Output the (x, y) coordinate of the center of the cell containing the given text.  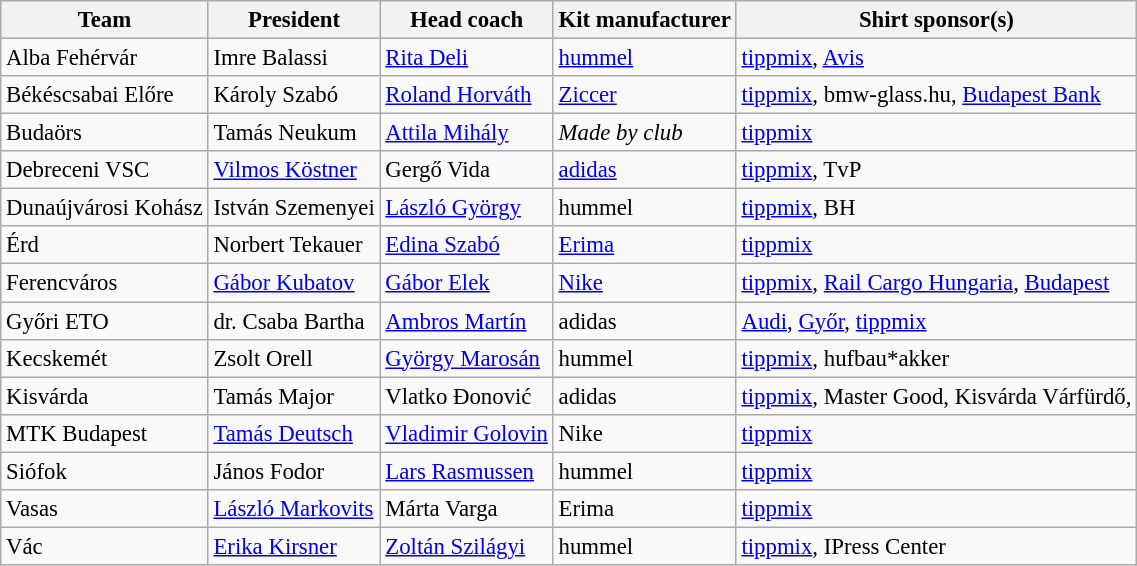
Zsolt Orell (294, 358)
Vasas (104, 509)
tippmix, Master Good, Kisvárda Várfürdő, (936, 396)
Vladimir Golovin (466, 433)
Tamás Neukum (294, 133)
Gábor Elek (466, 283)
Edina Szabó (466, 245)
tippmix, bmw-glass.hu, Budapest Bank (936, 95)
tippmix, Rail Cargo Hungaria, Budapest (936, 283)
Made by club (644, 133)
MTK Budapest (104, 433)
Attila Mihály (466, 133)
Kisvárda (104, 396)
Tamás Major (294, 396)
Vlatko Đonović (466, 396)
István Szemenyei (294, 208)
President (294, 20)
Norbert Tekauer (294, 245)
György Marosán (466, 358)
Ziccer (644, 95)
tippmix, hufbau*akker (936, 358)
Audi, Győr, tippmix (936, 321)
tippmix, IPress Center (936, 546)
Károly Szabó (294, 95)
Imre Balassi (294, 58)
Debreceni VSC (104, 170)
Tamás Deutsch (294, 433)
tippmix, Avis (936, 58)
László Markovits (294, 509)
Gábor Kubatov (294, 283)
Team (104, 20)
Erika Kirsner (294, 546)
Siófok (104, 471)
Gergő Vida (466, 170)
dr. Csaba Bartha (294, 321)
Győri ETO (104, 321)
László György (466, 208)
Vilmos Köstner (294, 170)
Dunaújvárosi Kohász (104, 208)
Kit manufacturer (644, 20)
Budaörs (104, 133)
Zoltán Szilágyi (466, 546)
tippmix, BH (936, 208)
János Fodor (294, 471)
Roland Horváth (466, 95)
tippmix, TvP (936, 170)
Békéscsabai Előre (104, 95)
Ambros Martín (466, 321)
Head coach (466, 20)
Márta Varga (466, 509)
Érd (104, 245)
Lars Rasmussen (466, 471)
Shirt sponsor(s) (936, 20)
Rita Deli (466, 58)
Vác (104, 546)
Alba Fehérvár (104, 58)
Ferencváros (104, 283)
Kecskemét (104, 358)
